Return (X, Y) of the center of cell containing provided text 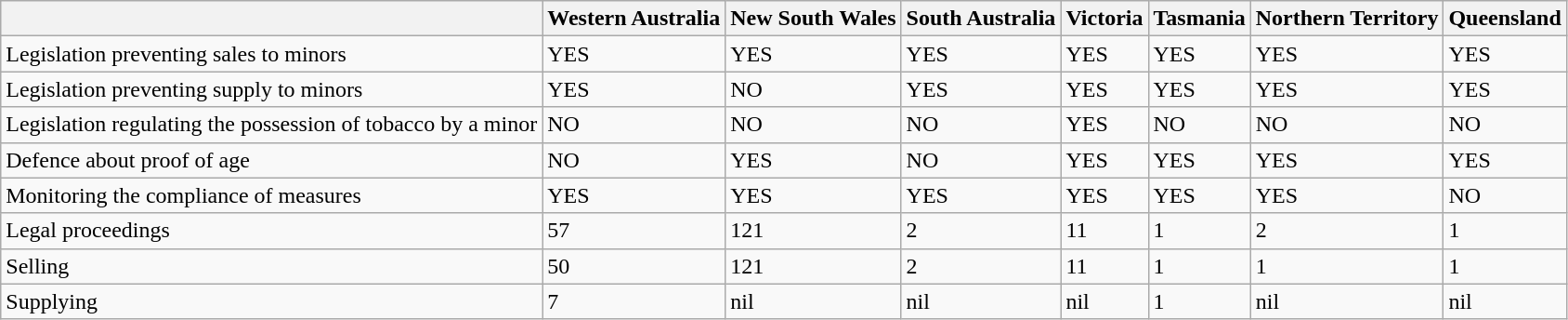
Western Australia (634, 19)
57 (634, 231)
Supplying (271, 301)
50 (634, 266)
South Australia (981, 19)
Legal proceedings (271, 231)
Defence about proof of age (271, 160)
New South Wales (814, 19)
Victoria (1104, 19)
Legislation preventing supply to minors (271, 89)
Legislation regulating the possession of tobacco by a minor (271, 125)
Monitoring the compliance of measures (271, 195)
Northern Territory (1347, 19)
Legislation preventing sales to minors (271, 54)
7 (634, 301)
Tasmania (1199, 19)
Queensland (1505, 19)
Selling (271, 266)
